Return the [x, y] coordinate for the center point of the cell that contains the specified text.  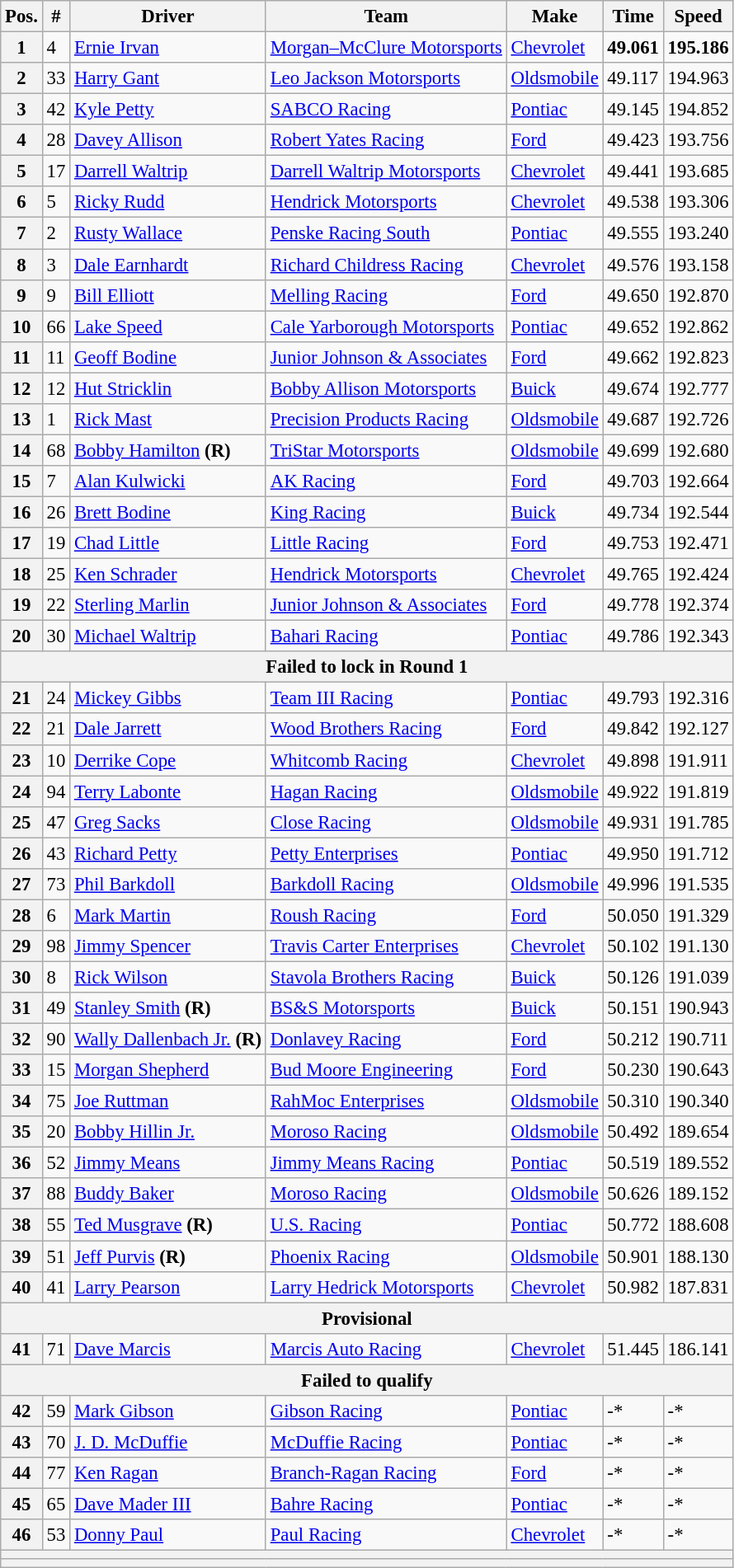
Bud Moore Engineering [386, 1070]
52 [56, 1163]
SABCO Racing [386, 110]
BS&S Motorsports [386, 1008]
49 [56, 1008]
189.654 [698, 1132]
71 [56, 1349]
190.643 [698, 1070]
Close Racing [386, 822]
Pos. [21, 16]
189.552 [698, 1163]
16 [21, 512]
Rick Wilson [168, 977]
Richard Childress Racing [386, 265]
192.664 [698, 481]
49.950 [633, 853]
Roush Racing [386, 915]
Ken Schrader [168, 575]
49.931 [633, 822]
Donny Paul [168, 1535]
Greg Sacks [168, 822]
AK Racing [386, 481]
Jeff Purvis (R) [168, 1256]
49.898 [633, 760]
191.329 [698, 915]
Penske Racing South [386, 233]
J. D. McDuffie [168, 1442]
Team III Racing [386, 698]
192.127 [698, 730]
Donlavey Racing [386, 1040]
Bobby Hamilton (R) [168, 450]
Rusty Wallace [168, 233]
Marcis Auto Racing [386, 1349]
Sterling Marlin [168, 605]
59 [56, 1411]
Dave Marcis [168, 1349]
186.141 [698, 1349]
195.186 [698, 48]
Larry Hedrick Motorsports [386, 1287]
193.240 [698, 233]
Ted Musgrave (R) [168, 1225]
35 [21, 1132]
188.130 [698, 1256]
77 [56, 1473]
Dale Jarrett [168, 730]
65 [56, 1504]
192.424 [698, 575]
190.943 [698, 1008]
49.576 [633, 265]
Make [554, 16]
27 [21, 885]
49.778 [633, 605]
Brett Bodine [168, 512]
187.831 [698, 1287]
191.819 [698, 791]
50.050 [633, 915]
50.519 [633, 1163]
Bahari Racing [386, 636]
Larry Pearson [168, 1287]
Branch-Ragan Racing [386, 1473]
Chad Little [168, 543]
Bobby Allison Motorsports [386, 388]
50.982 [633, 1287]
Mark Gibson [168, 1411]
192.316 [698, 698]
Petty Enterprises [386, 853]
Michael Waltrip [168, 636]
Jimmy Means Racing [386, 1163]
# [56, 16]
Rick Mast [168, 420]
49.538 [633, 202]
50.151 [633, 1008]
49.555 [633, 233]
36 [21, 1163]
194.852 [698, 110]
U.S. Racing [386, 1225]
Dave Mader III [168, 1504]
192.374 [698, 605]
Bobby Hillin Jr. [168, 1132]
40 [21, 1287]
Travis Carter Enterprises [386, 946]
194.963 [698, 78]
Stanley Smith (R) [168, 1008]
49.793 [633, 698]
49.441 [633, 171]
Harry Gant [168, 78]
Failed to qualify [367, 1380]
73 [56, 885]
49.703 [633, 481]
Cale Yarborough Motorsports [386, 326]
Precision Products Racing [386, 420]
13 [21, 420]
66 [56, 326]
Failed to lock in Round 1 [367, 667]
51.445 [633, 1349]
Ricky Rudd [168, 202]
49.699 [633, 450]
32 [21, 1040]
Stavola Brothers Racing [386, 977]
44 [21, 1473]
Gibson Racing [386, 1411]
Ken Ragan [168, 1473]
49.674 [633, 388]
193.306 [698, 202]
King Racing [386, 512]
50.126 [633, 977]
Alan Kulwicki [168, 481]
Lake Speed [168, 326]
Speed [698, 16]
50.230 [633, 1070]
Hagan Racing [386, 791]
Ernie Irvan [168, 48]
29 [21, 946]
192.471 [698, 543]
Dale Earnhardt [168, 265]
Terry Labonte [168, 791]
Barkdoll Racing [386, 885]
193.685 [698, 171]
49.786 [633, 636]
192.680 [698, 450]
55 [56, 1225]
Richard Petty [168, 853]
Buddy Baker [168, 1195]
188.608 [698, 1225]
70 [56, 1442]
68 [56, 450]
37 [21, 1195]
39 [21, 1256]
Darrell Waltrip [168, 171]
51 [56, 1256]
75 [56, 1101]
193.158 [698, 265]
Robert Yates Racing [386, 140]
46 [21, 1535]
Hut Stricklin [168, 388]
38 [21, 1225]
189.152 [698, 1195]
192.544 [698, 512]
193.756 [698, 140]
192.343 [698, 636]
50.772 [633, 1225]
88 [56, 1195]
Davey Allison [168, 140]
23 [21, 760]
Bahre Racing [386, 1504]
49.922 [633, 791]
Wood Brothers Racing [386, 730]
191.785 [698, 822]
Paul Racing [386, 1535]
50.626 [633, 1195]
Leo Jackson Motorsports [386, 78]
191.130 [698, 946]
Darrell Waltrip Motorsports [386, 171]
Jimmy Means [168, 1163]
Provisional [367, 1318]
49.662 [633, 357]
Geoff Bodine [168, 357]
Mark Martin [168, 915]
49.753 [633, 543]
50.310 [633, 1101]
Jimmy Spencer [168, 946]
Joe Ruttman [168, 1101]
49.652 [633, 326]
Driver [168, 16]
Derrike Cope [168, 760]
45 [21, 1504]
Melling Racing [386, 295]
McDuffie Racing [386, 1442]
50.492 [633, 1132]
Morgan Shepherd [168, 1070]
Kyle Petty [168, 110]
49.145 [633, 110]
Mickey Gibbs [168, 698]
Morgan–McClure Motorsports [386, 48]
18 [21, 575]
50.102 [633, 946]
98 [56, 946]
Bill Elliott [168, 295]
Phil Barkdoll [168, 885]
49.996 [633, 885]
191.712 [698, 853]
47 [56, 822]
191.039 [698, 977]
49.734 [633, 512]
94 [56, 791]
34 [21, 1101]
31 [21, 1008]
49.423 [633, 140]
190.340 [698, 1101]
49.765 [633, 575]
49.117 [633, 78]
Whitcomb Racing [386, 760]
Little Racing [386, 543]
TriStar Motorsports [386, 450]
53 [56, 1535]
191.535 [698, 885]
49.687 [633, 420]
192.777 [698, 388]
192.726 [698, 420]
50.212 [633, 1040]
49.650 [633, 295]
192.870 [698, 295]
Phoenix Racing [386, 1256]
190.711 [698, 1040]
191.911 [698, 760]
49.061 [633, 48]
Team [386, 16]
49.842 [633, 730]
RahMoc Enterprises [386, 1101]
Wally Dallenbach Jr. (R) [168, 1040]
50.901 [633, 1256]
192.862 [698, 326]
192.823 [698, 357]
14 [21, 450]
90 [56, 1040]
Time [633, 16]
